Determine the (X, Y) coordinate at the center of the cell enclosing the given text.  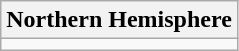
Northern Hemisphere (120, 20)
